Return the [x, y] coordinate for the center point of the cell that contains the specified text.  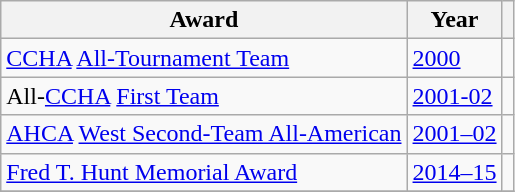
Fred T. Hunt Memorial Award [204, 172]
All-CCHA First Team [204, 96]
2000 [454, 58]
AHCA West Second-Team All-American [204, 134]
2001-02 [454, 96]
Award [204, 20]
CCHA All-Tournament Team [204, 58]
2014–15 [454, 172]
Year [454, 20]
2001–02 [454, 134]
